Return [x, y] of the center of cell containing provided text 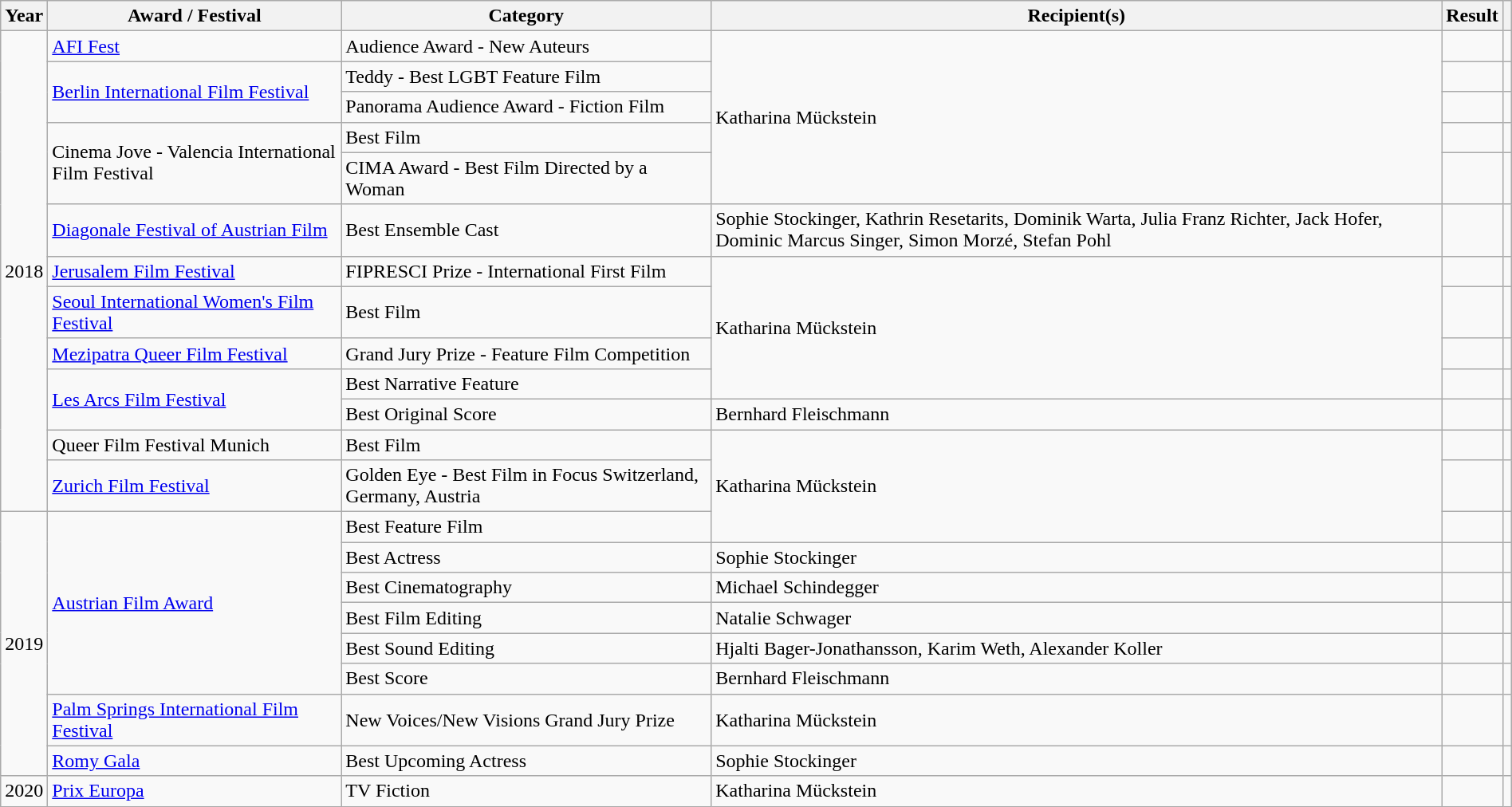
Zurich Film Festival [195, 486]
Best Original Score [526, 414]
Result [1472, 16]
Berlin International Film Festival [195, 92]
Category [526, 16]
2019 [24, 644]
Best Actress [526, 557]
Sophie Stockinger, Kathrin Resetarits, Dominik Warta, Julia Franz Richter, Jack Hofer, Dominic Marcus Singer, Simon Morzé, Stefan Pohl [1077, 230]
Hjalti Bager-Jonathansson, Karim Weth, Alexander Koller [1077, 648]
2018 [24, 271]
Golden Eye - Best Film in Focus Switzerland, Germany, Austria [526, 486]
Diagonale Festival of Austrian Film [195, 230]
Best Sound Editing [526, 648]
Best Score [526, 679]
Seoul International Women's Film Festival [195, 313]
New Voices/New Visions Grand Jury Prize [526, 719]
Michael Schindegger [1077, 588]
Year [24, 16]
Romy Gala [195, 761]
Audience Award - New Auteurs [526, 46]
AFI Fest [195, 46]
Best Cinematography [526, 588]
Best Film Editing [526, 618]
Austrian Film Award [195, 603]
CIMA Award - Best Film Directed by a Woman [526, 179]
Award / Festival [195, 16]
Best Narrative Feature [526, 384]
Best Feature Film [526, 527]
Natalie Schwager [1077, 618]
Best Upcoming Actress [526, 761]
2020 [24, 791]
Palm Springs International Film Festival [195, 719]
TV Fiction [526, 791]
Panorama Audience Award - Fiction Film [526, 107]
Cinema Jove - Valencia International Film Festival [195, 163]
Best Ensemble Cast [526, 230]
Queer Film Festival Munich [195, 444]
Recipient(s) [1077, 16]
FIPRESCI Prize - International First Film [526, 271]
Mezipatra Queer Film Festival [195, 353]
Grand Jury Prize - Feature Film Competition [526, 353]
Teddy - Best LGBT Feature Film [526, 77]
Les Arcs Film Festival [195, 399]
Jerusalem Film Festival [195, 271]
Prix Europa [195, 791]
